Extract the (X, Y) coordinate from the center of the cell holding the provided text.  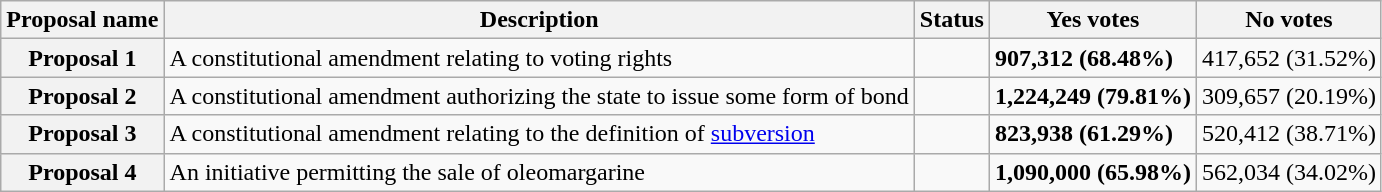
A constitutional amendment authorizing the state to issue some form of bond (539, 96)
Status (952, 20)
520,412 (38.71%) (1288, 134)
823,938 (61.29%) (1092, 134)
1,090,000 (65.98%) (1092, 172)
A constitutional amendment relating to voting rights (539, 58)
An initiative permitting the sale of oleomargarine (539, 172)
Proposal name (82, 20)
Proposal 2 (82, 96)
309,657 (20.19%) (1288, 96)
Proposal 1 (82, 58)
417,652 (31.52%) (1288, 58)
Proposal 4 (82, 172)
A constitutional amendment relating to the definition of subversion (539, 134)
562,034 (34.02%) (1288, 172)
No votes (1288, 20)
Description (539, 20)
Proposal 3 (82, 134)
1,224,249 (79.81%) (1092, 96)
Yes votes (1092, 20)
907,312 (68.48%) (1092, 58)
